Provide the [X, Y] coordinate of the cell's center where the given text is located.  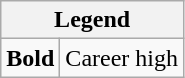
Bold [30, 58]
Legend [92, 20]
Career high [122, 58]
